Scan for the cell matching the given text and deliver its (X, Y) coordinate at center. 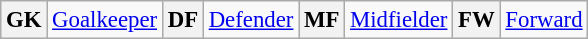
FW (476, 20)
Forward (544, 20)
GK (24, 20)
Midfielder (399, 20)
DF (182, 20)
Goalkeeper (105, 20)
Defender (250, 20)
MF (322, 20)
